Determine the [X, Y] coordinate at the center of the cell enclosing the given text.  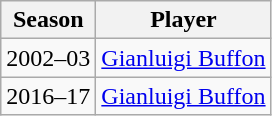
Season [48, 20]
2002–03 [48, 58]
2016–17 [48, 96]
Player [184, 20]
